Capture the cell that displays the provided text and extract its [x, y] central coordinate. 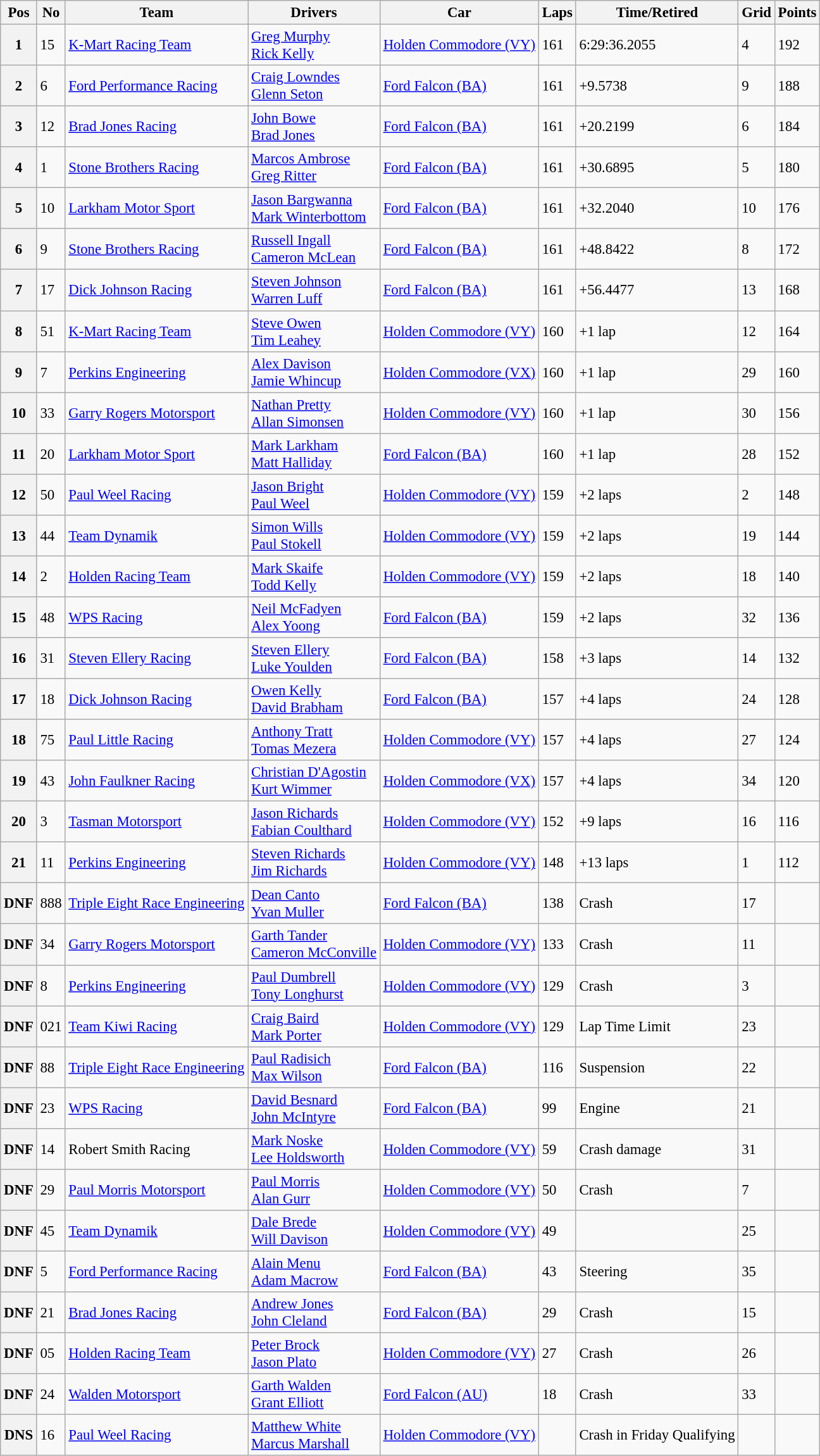
888 [51, 904]
Points [797, 13]
172 [797, 249]
32 [757, 618]
192 [797, 46]
140 [797, 576]
Pos [19, 13]
Russell Ingall Cameron McLean [314, 249]
+56.4477 [657, 290]
Garth Tander Cameron McConville [314, 945]
Alain Menu Adam Macrow [314, 1271]
30 [757, 413]
138 [557, 904]
168 [797, 290]
+30.6895 [657, 167]
Craig Lowndes Glenn Seton [314, 86]
132 [797, 658]
Steven Johnson Warren Luff [314, 290]
Paul Morris Motorsport [157, 1190]
Laps [557, 13]
Christian D'Agostin Kurt Wimmer [314, 781]
Steven Richards Jim Richards [314, 862]
DNS [19, 1436]
Anthony Tratt Tomas Mezera [314, 741]
05 [51, 1353]
Mark Skaife Todd Kelly [314, 576]
Jason Richards Fabian Coulthard [314, 822]
48 [51, 618]
Team Kiwi Racing [157, 1027]
156 [797, 413]
Drivers [314, 13]
25 [757, 1231]
180 [797, 167]
51 [51, 332]
49 [557, 1231]
Robert Smith Racing [157, 1150]
Jason Bright Paul Weel [314, 495]
Engine [657, 1108]
Craig Baird Mark Porter [314, 1027]
59 [557, 1150]
+9.5738 [657, 86]
Andrew Jones John Cleland [314, 1313]
Garth Walden Grant Elliott [314, 1394]
176 [797, 209]
Paul Dumbrell Tony Longhurst [314, 985]
Steering [657, 1271]
Lap Time Limit [657, 1027]
Time/Retired [657, 13]
+3 laps [657, 658]
Neil McFadyen Alex Yoong [314, 618]
75 [51, 741]
128 [797, 699]
Crash in Friday Qualifying [657, 1436]
Owen Kelly David Brabham [314, 699]
35 [757, 1271]
45 [51, 1231]
Paul Little Racing [157, 741]
158 [557, 658]
Crash damage [657, 1150]
28 [757, 453]
184 [797, 127]
22 [757, 1067]
021 [51, 1027]
Ford Falcon (AU) [459, 1394]
144 [797, 536]
No [51, 13]
6:29:36.2055 [657, 46]
124 [797, 741]
+20.2199 [657, 127]
Alex Davison Jamie Whincup [314, 372]
Greg Murphy Rick Kelly [314, 46]
164 [797, 332]
Dale Brede Will Davison [314, 1231]
Matthew White Marcus Marshall [314, 1436]
Steven Ellery Racing [157, 658]
120 [797, 781]
Peter Brock Jason Plato [314, 1353]
+48.8422 [657, 249]
112 [797, 862]
+32.2040 [657, 209]
David Besnard John McIntyre [314, 1108]
Simon Wills Paul Stokell [314, 536]
136 [797, 618]
44 [51, 536]
Tasman Motorsport [157, 822]
99 [557, 1108]
John Bowe Brad Jones [314, 127]
133 [557, 945]
Car [459, 13]
Suspension [657, 1067]
Paul Radisich Max Wilson [314, 1067]
Marcos Ambrose Greg Ritter [314, 167]
88 [51, 1067]
Nathan Pretty Allan Simonsen [314, 413]
Jason Bargwanna Mark Winterbottom [314, 209]
Steven Ellery Luke Youlden [314, 658]
Team [157, 13]
Grid [757, 13]
Walden Motorsport [157, 1394]
+13 laps [657, 862]
Paul Morris Alan Gurr [314, 1190]
Mark Noske Lee Holdsworth [314, 1150]
Mark Larkham Matt Halliday [314, 453]
188 [797, 86]
Steve Owen Tim Leahey [314, 332]
Dean Canto Yvan Muller [314, 904]
+9 laps [657, 822]
26 [757, 1353]
John Faulkner Racing [157, 781]
